Determine the (X, Y) coordinate at the center of the cell enclosing the given text.  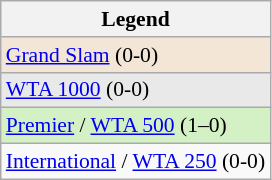
Premier / WTA 500 (1–0) (136, 126)
International / WTA 250 (0-0) (136, 162)
WTA 1000 (0-0) (136, 90)
Legend (136, 19)
Grand Slam (0-0) (136, 55)
